Identify which cell holds the provided text, then report its (X, Y) central coordinate. 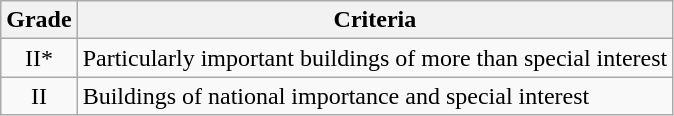
II* (39, 58)
Buildings of national importance and special interest (375, 96)
II (39, 96)
Particularly important buildings of more than special interest (375, 58)
Grade (39, 20)
Criteria (375, 20)
